Output the [X, Y] coordinate of the center of the cell containing the given text.  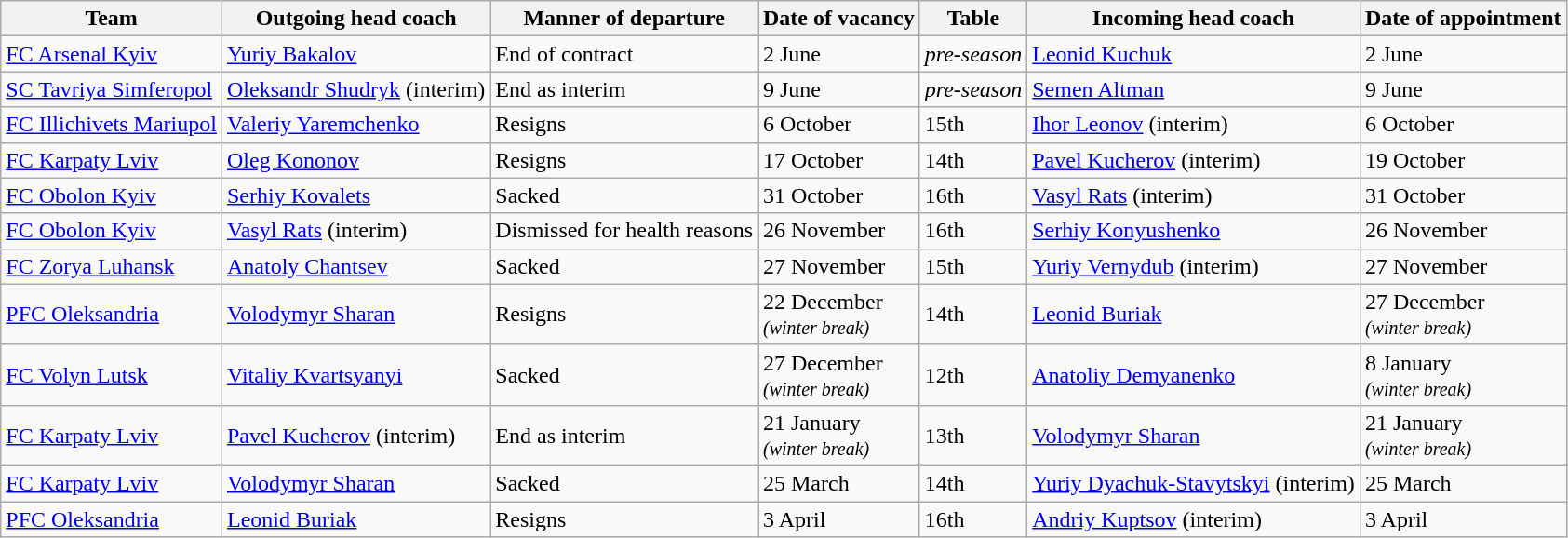
FC Arsenal Kyiv [112, 54]
End of contract [624, 54]
FC Zorya Luhansk [112, 266]
8 January(winter break) [1463, 374]
Team [112, 19]
Incoming head coach [1194, 19]
Andriy Kuptsov (interim) [1194, 518]
Oleg Kononov [355, 160]
Oleksandr Shudryk (interim) [355, 89]
Ihor Leonov (interim) [1194, 125]
Serhiy Konyushenko [1194, 231]
Semen Altman [1194, 89]
13th [973, 436]
22 December(winter break) [838, 315]
Table [973, 19]
SC Tavriya Simferopol [112, 89]
Manner of departure [624, 19]
12th [973, 374]
Yuriy Dyachuk-Stavytskyi (interim) [1194, 483]
Anatoly Chantsev [355, 266]
19 October [1463, 160]
FC Volyn Lutsk [112, 374]
Yuriy Vernydub (interim) [1194, 266]
Valeriy Yaremchenko [355, 125]
Date of appointment [1463, 19]
FC Illichivets Mariupol [112, 125]
Serhiy Kovalets [355, 195]
Leonid Kuchuk [1194, 54]
Dismissed for health reasons [624, 231]
Anatoliy Demyanenko [1194, 374]
17 October [838, 160]
Vitaliy Kvartsyanyi [355, 374]
Date of vacancy [838, 19]
Outgoing head coach [355, 19]
Yuriy Bakalov [355, 54]
